Return the (x, y) coordinate for the center point of the cell that contains the specified text.  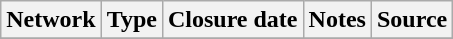
Closure date (232, 20)
Type (132, 20)
Source (412, 20)
Network (51, 20)
Notes (337, 20)
